Identify which cell holds the provided text, then report its (X, Y) central coordinate. 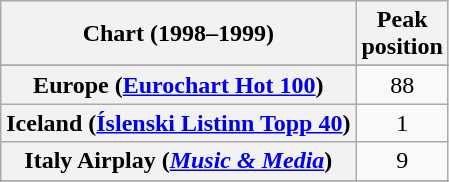
Europe (Eurochart Hot 100) (178, 85)
Peakposition (402, 34)
Chart (1998–1999) (178, 34)
1 (402, 123)
88 (402, 85)
Italy Airplay (Music & Media) (178, 161)
Iceland (Íslenski Listinn Topp 40) (178, 123)
9 (402, 161)
